Capture the cell that displays the provided text and extract its [x, y] central coordinate. 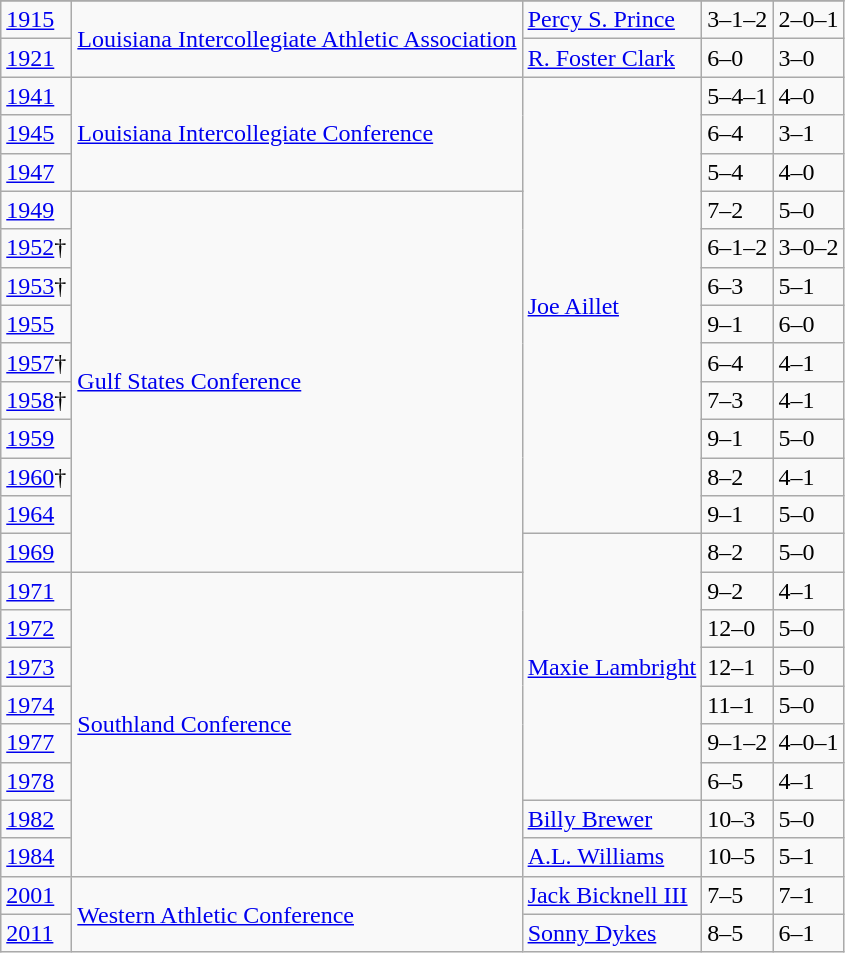
1949 [36, 210]
3–0 [808, 58]
1947 [36, 172]
1964 [36, 515]
1952† [36, 248]
1958† [36, 400]
1972 [36, 629]
10–3 [738, 819]
2–0–1 [808, 20]
12–1 [738, 667]
R. Foster Clark [612, 58]
3–0–2 [808, 248]
A.L. Williams [612, 857]
7–2 [738, 210]
Southland Conference [297, 724]
1974 [36, 705]
1973 [36, 667]
9–1–2 [738, 743]
Western Athletic Conference [297, 914]
7–3 [738, 400]
1959 [36, 438]
3–1 [808, 134]
7–1 [808, 895]
Sonny Dykes [612, 933]
1982 [36, 819]
7–5 [738, 895]
3–1–2 [738, 20]
1921 [36, 58]
2001 [36, 895]
6–1–2 [738, 248]
11–1 [738, 705]
1969 [36, 553]
2011 [36, 933]
6–5 [738, 781]
1953† [36, 286]
1945 [36, 134]
Louisiana Intercollegiate Conference [297, 134]
5–4–1 [738, 96]
Gulf States Conference [297, 382]
1978 [36, 781]
1971 [36, 591]
1984 [36, 857]
1941 [36, 96]
Jack Bicknell III [612, 895]
1957† [36, 362]
4–0–1 [808, 743]
1915 [36, 20]
12–0 [738, 629]
6–1 [808, 933]
9–2 [738, 591]
1977 [36, 743]
Maxie Lambright [612, 667]
Billy Brewer [612, 819]
1955 [36, 324]
5–4 [738, 172]
6–3 [738, 286]
10–5 [738, 857]
Joe Aillet [612, 306]
8–5 [738, 933]
1960† [36, 477]
Percy S. Prince [612, 20]
Louisiana Intercollegiate Athletic Association [297, 39]
